Identify which cell holds the provided text, then report its [X, Y] central coordinate. 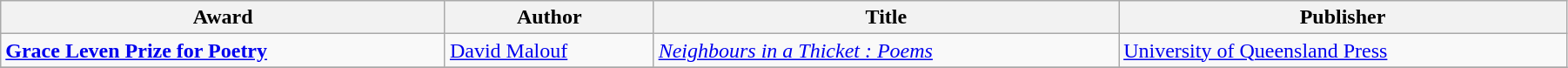
Title [886, 17]
University of Queensland Press [1344, 51]
Award [223, 17]
Neighbours in a Thicket : Poems [886, 51]
Publisher [1344, 17]
Grace Leven Prize for Poetry [223, 51]
David Malouf [549, 51]
Author [549, 17]
